Identify which cell holds the provided text, then report its (X, Y) central coordinate. 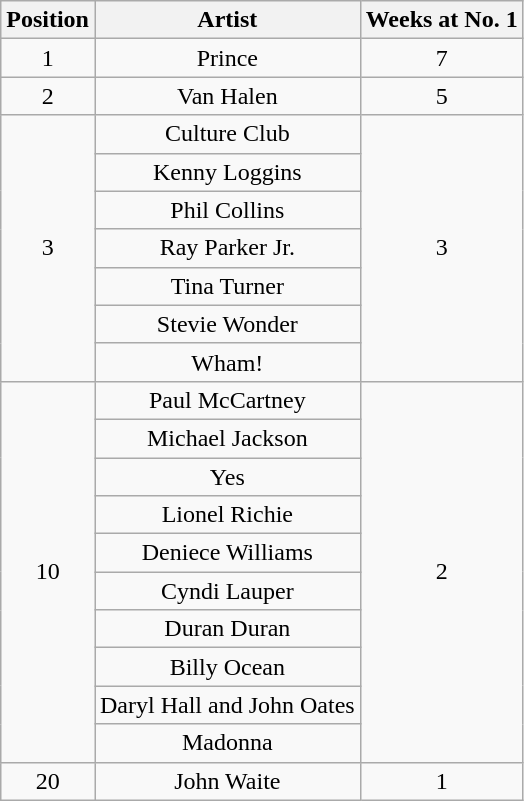
Cyndi Lauper (227, 591)
Artist (227, 20)
Billy Ocean (227, 667)
Paul McCartney (227, 400)
Stevie Wonder (227, 324)
20 (48, 781)
Prince (227, 58)
5 (442, 96)
Deniece Williams (227, 553)
Weeks at No. 1 (442, 20)
Yes (227, 477)
Michael Jackson (227, 438)
7 (442, 58)
Phil Collins (227, 210)
Lionel Richie (227, 515)
Position (48, 20)
Kenny Loggins (227, 172)
Duran Duran (227, 629)
Wham! (227, 362)
10 (48, 572)
Ray Parker Jr. (227, 248)
John Waite (227, 781)
Culture Club (227, 134)
Van Halen (227, 96)
Madonna (227, 743)
Daryl Hall and John Oates (227, 705)
Tina Turner (227, 286)
